Identify which cell holds the provided text, then report its [X, Y] central coordinate. 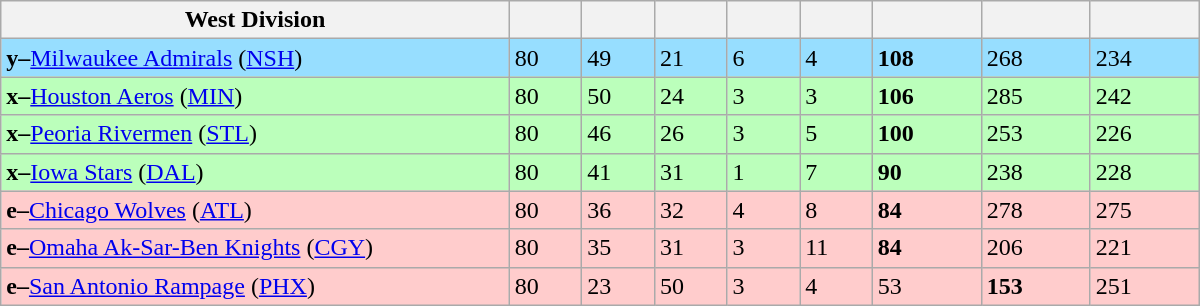
238 [1036, 172]
49 [618, 58]
e–Omaha Ak-Sar-Ben Knights (CGY) [255, 248]
y–Milwaukee Admirals (NSH) [255, 58]
8 [836, 210]
x–Houston Aeros (MIN) [255, 96]
35 [618, 248]
West Division [255, 20]
e–San Antonio Rampage (PHX) [255, 286]
106 [926, 96]
7 [836, 172]
275 [1144, 210]
11 [836, 248]
253 [1036, 134]
153 [1036, 286]
26 [690, 134]
285 [1036, 96]
234 [1144, 58]
251 [1144, 286]
228 [1144, 172]
100 [926, 134]
221 [1144, 248]
e–Chicago Wolves (ATL) [255, 210]
268 [1036, 58]
46 [618, 134]
242 [1144, 96]
41 [618, 172]
23 [618, 286]
36 [618, 210]
x–Iowa Stars (DAL) [255, 172]
24 [690, 96]
206 [1036, 248]
1 [764, 172]
x–Peoria Rivermen (STL) [255, 134]
226 [1144, 134]
6 [764, 58]
278 [1036, 210]
108 [926, 58]
21 [690, 58]
32 [690, 210]
5 [836, 134]
90 [926, 172]
53 [926, 286]
